Detect which cell encompasses the target text, then output its (X, Y) center coordinate. 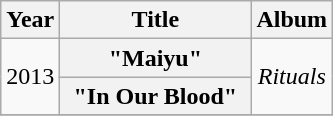
Album (292, 20)
Title (156, 20)
Year (30, 20)
"Maiyu" (156, 58)
2013 (30, 77)
Rituals (292, 77)
"In Our Blood" (156, 96)
